Return (x, y) of the center of cell containing provided text 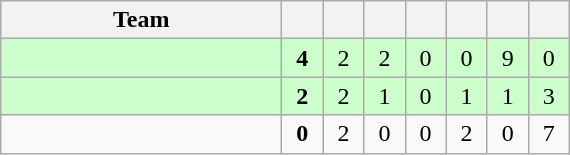
9 (508, 58)
7 (548, 134)
4 (302, 58)
Team (142, 20)
3 (548, 96)
